Search for the cell housing the specified text and yield its [x, y] center coordinate. 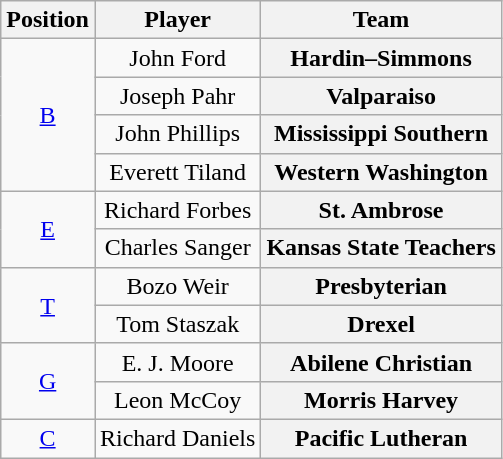
Tom Staszak [177, 324]
John Phillips [177, 134]
E [48, 229]
Charles Sanger [177, 248]
Bozo Weir [177, 286]
B [48, 115]
Hardin–Simmons [381, 58]
Team [381, 20]
Drexel [381, 324]
St. Ambrose [381, 210]
Pacific Lutheran [381, 438]
Leon McCoy [177, 400]
Morris Harvey [381, 400]
Position [48, 20]
C [48, 438]
Valparaiso [381, 96]
T [48, 305]
E. J. Moore [177, 362]
Player [177, 20]
Western Washington [381, 172]
Richard Daniels [177, 438]
Kansas State Teachers [381, 248]
Everett Tiland [177, 172]
Presbyterian [381, 286]
Richard Forbes [177, 210]
Abilene Christian [381, 362]
John Ford [177, 58]
Mississippi Southern [381, 134]
Joseph Pahr [177, 96]
G [48, 381]
